Capture the cell that displays the provided text and extract its [X, Y] central coordinate. 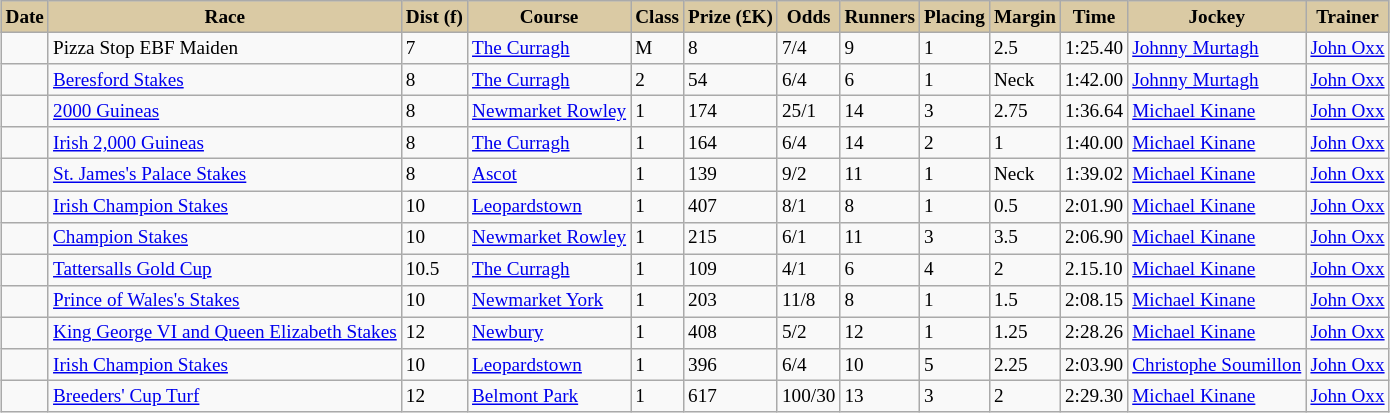
Ascot [548, 175]
109 [731, 270]
6/1 [808, 238]
2:29.30 [1094, 396]
Odds [808, 17]
Pizza Stop EBF Maiden [224, 48]
Newbury [548, 333]
9 [880, 48]
11/8 [808, 301]
139 [731, 175]
1:25.40 [1094, 48]
Margin [1024, 17]
2:06.90 [1094, 238]
10.5 [434, 270]
Course [548, 17]
Runners [880, 17]
54 [731, 80]
13 [880, 396]
1.5 [1024, 301]
Class [658, 17]
25/1 [808, 111]
M [658, 48]
2.5 [1024, 48]
Irish 2,000 Guineas [224, 143]
2:28.26 [1094, 333]
3.5 [1024, 238]
Jockey [1217, 17]
215 [731, 238]
Trainer [1348, 17]
7/4 [808, 48]
617 [731, 396]
1:36.64 [1094, 111]
8/1 [808, 206]
408 [731, 333]
Dist (f) [434, 17]
4 [954, 270]
Christophe Soumillon [1217, 365]
Race [224, 17]
Time [1094, 17]
2.15.10 [1094, 270]
2000 Guineas [224, 111]
Prize (£K) [731, 17]
5 [954, 365]
5/2 [808, 333]
Placing [954, 17]
Breeders' Cup Turf [224, 396]
1:40.00 [1094, 143]
King George VI and Queen Elizabeth Stakes [224, 333]
4/1 [808, 270]
Newmarket York [548, 301]
0.5 [1024, 206]
396 [731, 365]
100/30 [808, 396]
7 [434, 48]
St. James's Palace Stakes [224, 175]
2:03.90 [1094, 365]
Tattersalls Gold Cup [224, 270]
164 [731, 143]
203 [731, 301]
1.25 [1024, 333]
2.25 [1024, 365]
407 [731, 206]
Champion Stakes [224, 238]
174 [731, 111]
2:08.15 [1094, 301]
2:01.90 [1094, 206]
Belmont Park [548, 396]
1:39.02 [1094, 175]
Prince of Wales's Stakes [224, 301]
1:42.00 [1094, 80]
9/2 [808, 175]
Date [25, 17]
2.75 [1024, 111]
Beresford Stakes [224, 80]
